From the cell containing the given text, extract its center point as (X, Y) coordinate. 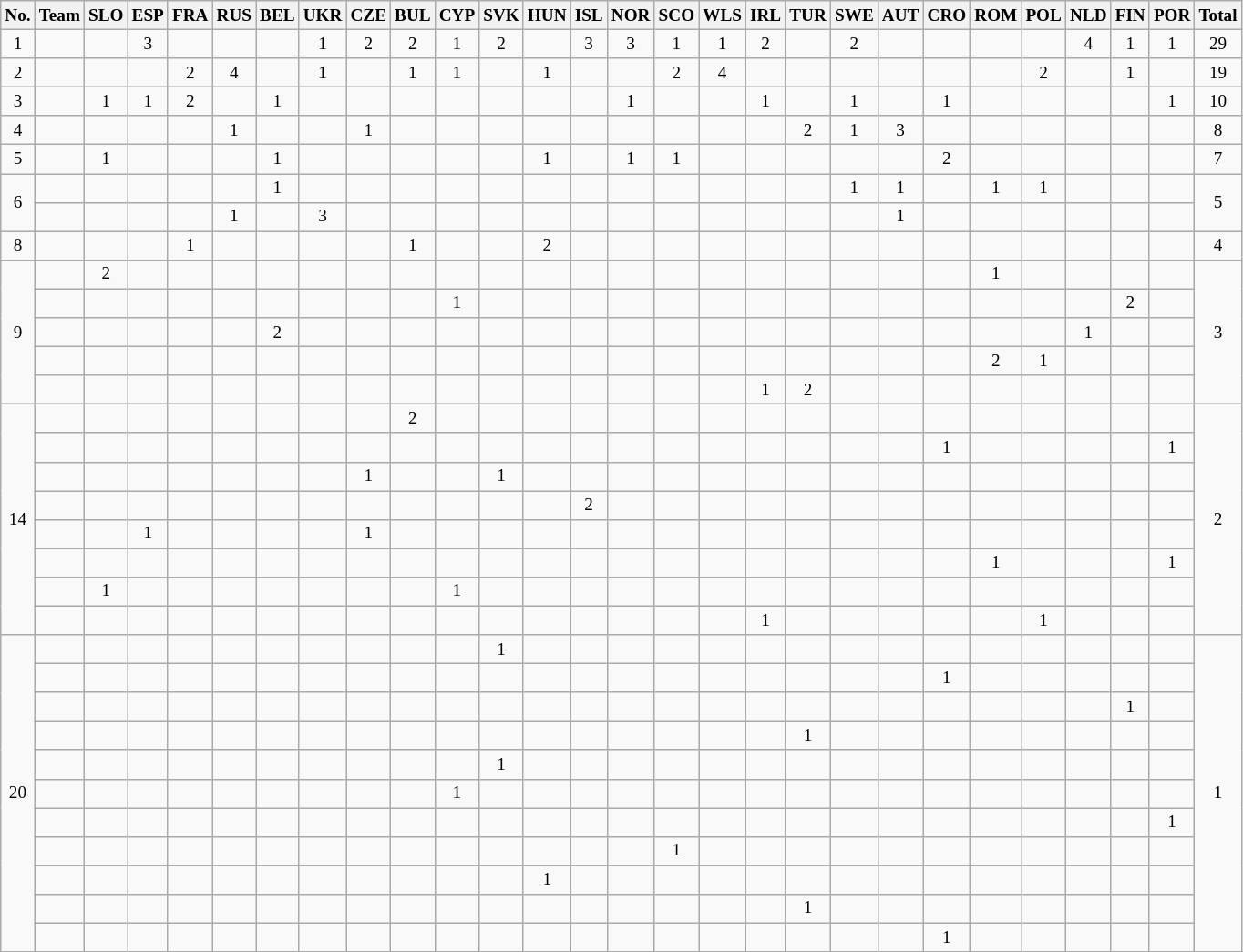
WLS (723, 15)
SCO (676, 15)
ROM (996, 15)
UKR (323, 15)
9 (18, 332)
29 (1217, 44)
POL (1044, 15)
14 (18, 519)
NLD (1088, 15)
No. (18, 15)
AUT (900, 15)
6 (18, 202)
Total (1217, 15)
POR (1172, 15)
ISL (589, 15)
ESP (148, 15)
BUL (414, 15)
19 (1217, 73)
FIN (1130, 15)
FRA (190, 15)
10 (1217, 101)
HUN (547, 15)
CRO (947, 15)
CZE (368, 15)
SLO (106, 15)
SVK (501, 15)
CYP (457, 15)
RUS (234, 15)
7 (1217, 159)
Team (59, 15)
BEL (278, 15)
20 (18, 793)
TUR (808, 15)
SWE (854, 15)
NOR (631, 15)
IRL (765, 15)
